Capture the cell that displays the provided text and extract its (X, Y) central coordinate. 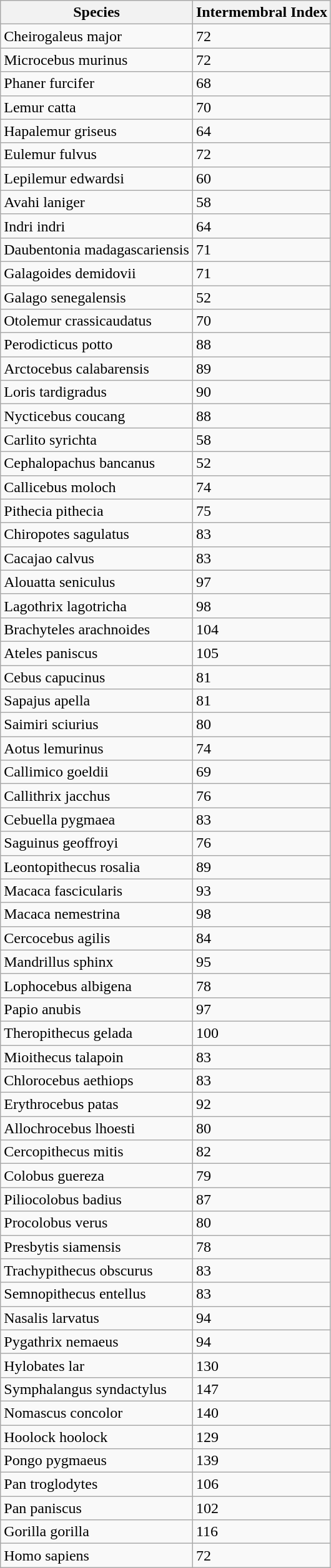
Pygathrix nemaeus (97, 1342)
102 (261, 1508)
Microcebus murinus (97, 60)
Sapajus apella (97, 701)
106 (261, 1484)
Papio anubis (97, 1009)
Cebus capucinus (97, 677)
Galagoides demidovii (97, 273)
Symphalangus syndactylus (97, 1389)
Callithrix jacchus (97, 796)
Intermembral Index (261, 12)
Callicebus moloch (97, 487)
84 (261, 938)
82 (261, 1152)
129 (261, 1436)
Callimico goeldii (97, 772)
105 (261, 653)
140 (261, 1413)
Perodicticus potto (97, 345)
Allochrocebus lhoesti (97, 1128)
104 (261, 629)
Aotus lemurinus (97, 748)
Cacajao calvus (97, 558)
Saimiri sciurius (97, 725)
Brachyteles arachnoides (97, 629)
Chiropotes sagulatus (97, 535)
79 (261, 1176)
Hapalemur griseus (97, 131)
Theropithecus gelada (97, 1033)
Erythrocebus patas (97, 1105)
90 (261, 392)
Mioithecus talapoin (97, 1057)
Indri indri (97, 226)
Cebuella pygmaea (97, 820)
Pan troglodytes (97, 1484)
60 (261, 178)
Pithecia pithecia (97, 511)
Cephalopachus bancanus (97, 463)
Hoolock hoolock (97, 1436)
Daubentonia madagascariensis (97, 249)
Nomascus concolor (97, 1413)
Species (97, 12)
69 (261, 772)
Lemur catta (97, 107)
95 (261, 962)
Trachypithecus obscurus (97, 1270)
Mandrillus sphinx (97, 962)
Homo sapiens (97, 1556)
Cercocebus agilis (97, 938)
Nycticebus coucang (97, 416)
Saguinus geoffroyi (97, 843)
Chlorocebus aethiops (97, 1081)
139 (261, 1461)
Semnopithecus entellus (97, 1294)
100 (261, 1033)
Gorilla gorilla (97, 1532)
Cercopithecus mitis (97, 1152)
Nasalis larvatus (97, 1318)
Loris tardigradus (97, 392)
Piliocolobus badius (97, 1199)
Pan paniscus (97, 1508)
Macaca nemestrina (97, 914)
147 (261, 1389)
Phaner furcifer (97, 84)
Hylobates lar (97, 1365)
92 (261, 1105)
87 (261, 1199)
Lepilemur edwardsi (97, 178)
130 (261, 1365)
Procolobus verus (97, 1223)
Eulemur fulvus (97, 155)
Alouatta seniculus (97, 582)
93 (261, 891)
Ateles paniscus (97, 653)
Otolemur crassicaudatus (97, 321)
Leontopithecus rosalia (97, 867)
75 (261, 511)
Presbytis siamensis (97, 1247)
Arctocebus calabarensis (97, 369)
Macaca fascicularis (97, 891)
Avahi laniger (97, 202)
Carlito syrichta (97, 440)
Galago senegalensis (97, 298)
Colobus guereza (97, 1176)
Lagothrix lagotricha (97, 606)
116 (261, 1532)
Pongo pygmaeus (97, 1461)
Lophocebus albigena (97, 985)
68 (261, 84)
Cheirogaleus major (97, 36)
